Identify which cell holds the provided text, then report its [X, Y] central coordinate. 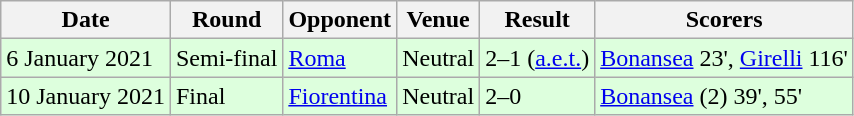
6 January 2021 [86, 58]
2–0 [538, 96]
Scorers [724, 20]
10 January 2021 [86, 96]
Round [226, 20]
Roma [340, 58]
Result [538, 20]
Bonansea (2) 39', 55' [724, 96]
Opponent [340, 20]
Venue [438, 20]
Bonansea 23', Girelli 116' [724, 58]
2–1 (a.e.t.) [538, 58]
Fiorentina [340, 96]
Date [86, 20]
Semi-final [226, 58]
Final [226, 96]
